From the cell containing the given text, extract its center point as [X, Y] coordinate. 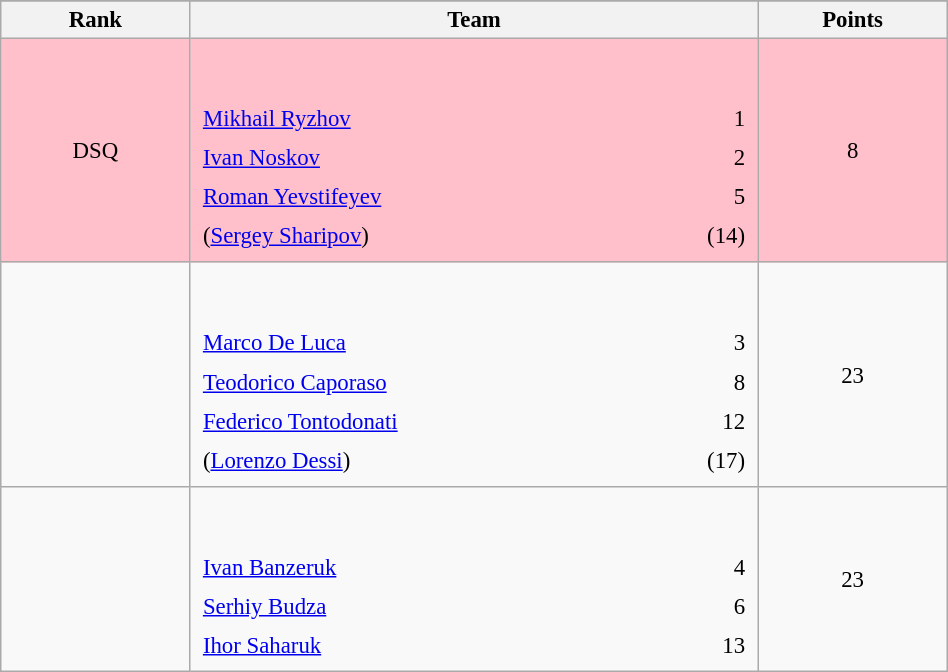
Points [852, 20]
Ivan Banzeruk [422, 567]
(Lorenzo Dessi) [420, 460]
3 [698, 343]
2 [695, 158]
13 [699, 645]
Marco De Luca 3 Teodorico Caporaso 8 Federico Tontodonati 12 (Lorenzo Dessi) (17) [474, 374]
(14) [695, 236]
Serhiy Budza [422, 606]
Mikhail Ryzhov 1 Ivan Noskov 2 Roman Yevstifeyev 5 (Sergey Sharipov) (14) [474, 151]
Team [474, 20]
Ivan Banzeruk 4 Serhiy Budza 6 Ihor Saharuk 13 [474, 578]
12 [698, 421]
4 [699, 567]
Teodorico Caporaso [420, 382]
Ihor Saharuk [422, 645]
Marco De Luca [420, 343]
6 [699, 606]
Roman Yevstifeyev [417, 197]
DSQ [96, 151]
Ivan Noskov [417, 158]
Mikhail Ryzhov [417, 119]
5 [695, 197]
Federico Tontodonati [420, 421]
1 [695, 119]
Rank [96, 20]
(Sergey Sharipov) [417, 236]
(17) [698, 460]
